Scan for the cell matching the given text and deliver its (X, Y) coordinate at center. 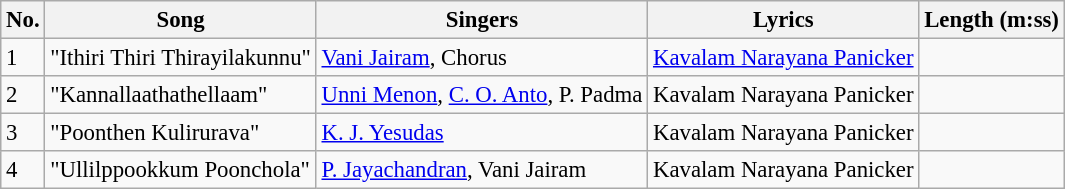
Song (180, 20)
4 (23, 170)
"Ullilppookkum Poonchola" (180, 170)
"Poonthen Kulirurava" (180, 133)
Singers (482, 20)
3 (23, 133)
"Kannallaathathellaam" (180, 95)
No. (23, 20)
1 (23, 58)
P. Jayachandran, Vani Jairam (482, 170)
Unni Menon, C. O. Anto, P. Padma (482, 95)
K. J. Yesudas (482, 133)
Lyrics (784, 20)
Length (m:ss) (992, 20)
"Ithiri Thiri Thirayilakunnu" (180, 58)
2 (23, 95)
Vani Jairam, Chorus (482, 58)
